Locate the cell with the specified text and output its [X, Y] center coordinate. 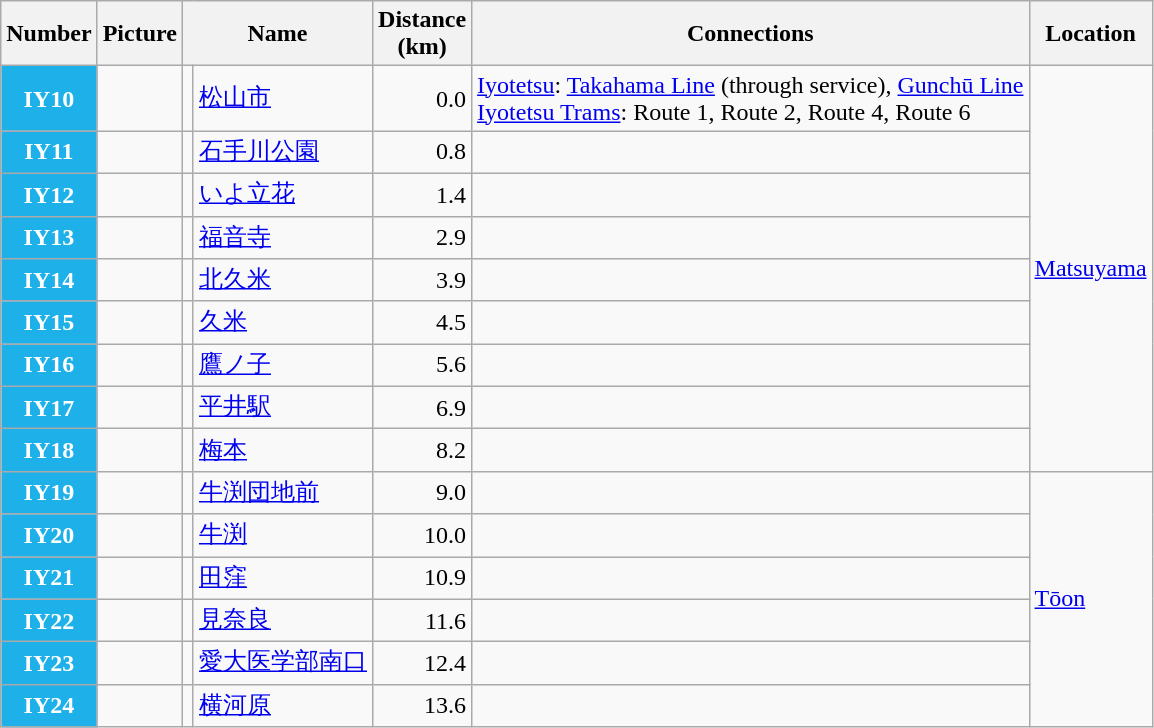
10.0 [422, 536]
IY13 [49, 238]
1.4 [422, 194]
IY22 [49, 620]
IY23 [49, 664]
松山市 [282, 98]
福音寺 [282, 238]
Tōon [1090, 598]
北久米 [282, 280]
Connections [750, 34]
Picture [140, 34]
愛大医学部南口 [282, 664]
8.2 [422, 450]
5.6 [422, 366]
久米 [282, 322]
13.6 [422, 706]
鷹ノ子 [282, 366]
IY21 [49, 578]
牛渕 [282, 536]
梅本 [282, 450]
IY17 [49, 408]
田窪 [282, 578]
12.4 [422, 664]
2.9 [422, 238]
6.9 [422, 408]
IY15 [49, 322]
見奈良 [282, 620]
Matsuyama [1090, 269]
IY20 [49, 536]
0.8 [422, 152]
IY14 [49, 280]
11.6 [422, 620]
Iyotetsu: Takahama Line (through service), Gunchū LineIyotetsu Trams: Route 1, Route 2, Route 4, Route 6 [750, 98]
3.9 [422, 280]
0.0 [422, 98]
9.0 [422, 492]
10.9 [422, 578]
IY16 [49, 366]
いよ立花 [282, 194]
IY24 [49, 706]
IY12 [49, 194]
横河原 [282, 706]
Location [1090, 34]
Number [49, 34]
IY11 [49, 152]
IY19 [49, 492]
牛渕団地前 [282, 492]
4.5 [422, 322]
IY10 [49, 98]
Name [277, 34]
平井駅 [282, 408]
Distance (km) [422, 34]
IY18 [49, 450]
石手川公園 [282, 152]
